Locate the cell with the specified text and output its [x, y] center coordinate. 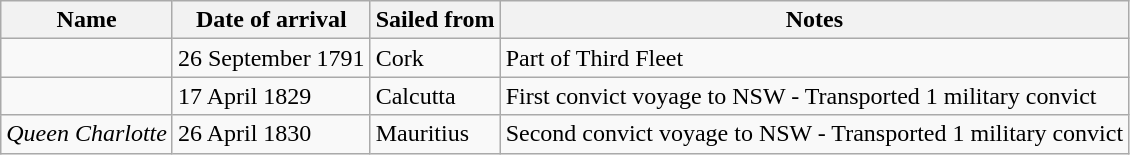
Queen Charlotte [87, 134]
Sailed from [435, 20]
17 April 1829 [271, 96]
Date of arrival [271, 20]
26 April 1830 [271, 134]
Calcutta [435, 96]
Second convict voyage to NSW - Transported 1 military convict [814, 134]
26 September 1791 [271, 58]
Name [87, 20]
Mauritius [435, 134]
Cork [435, 58]
Notes [814, 20]
Part of Third Fleet [814, 58]
First convict voyage to NSW - Transported 1 military convict [814, 96]
